Capture the cell that displays the provided text and extract its [x, y] central coordinate. 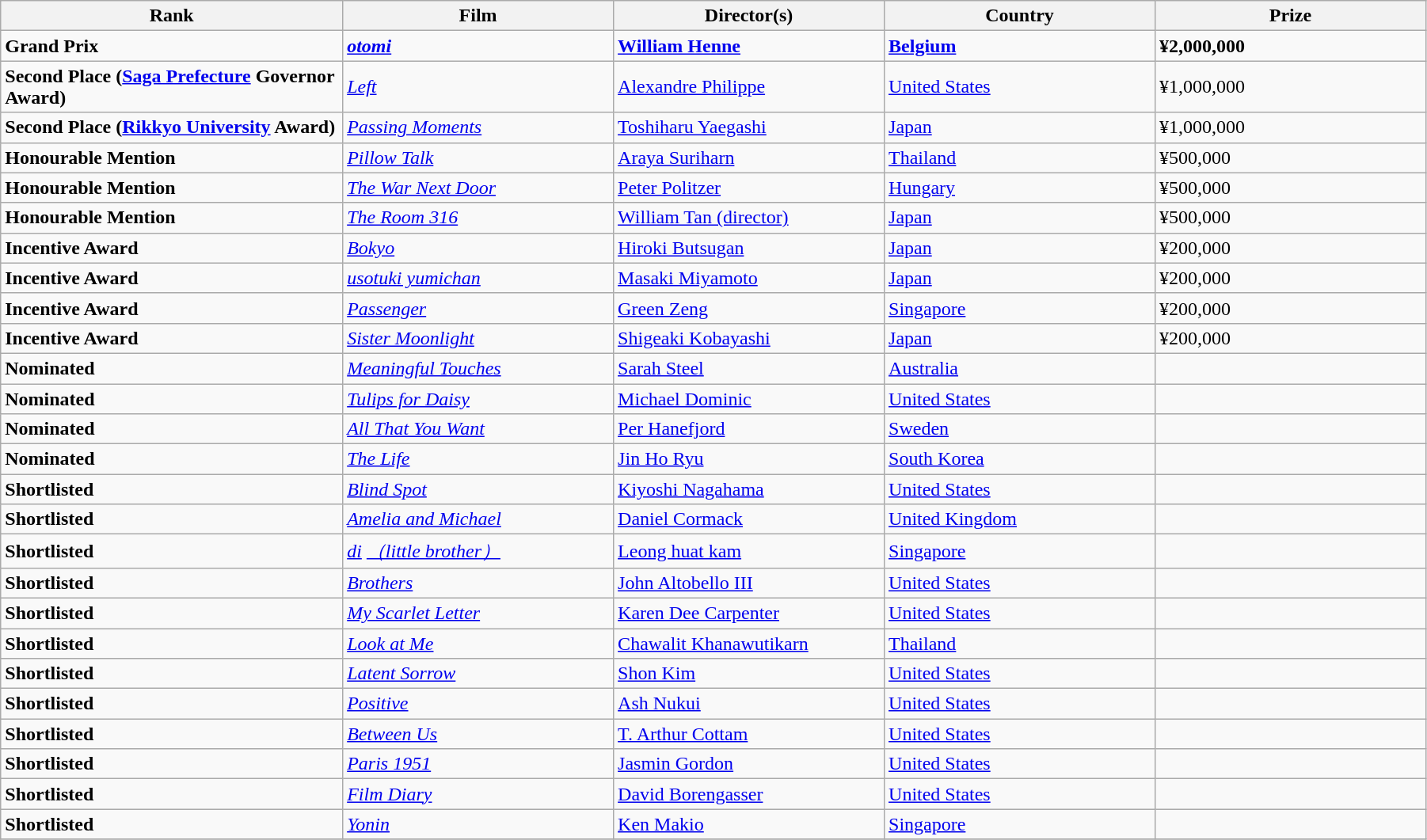
Brothers [478, 583]
Amelia and Michael [478, 519]
Film Diary [478, 794]
Chawalit Khanawutikarn [749, 644]
Pillow Talk [478, 158]
Rank [172, 16]
Sweden [1020, 429]
Belgium [1020, 46]
Country [1020, 16]
Hungary [1020, 188]
Positive [478, 704]
Film [478, 16]
di （little brother） [478, 551]
Tulips for Daisy [478, 398]
usotuki yumichan [478, 278]
Masaki Miyamoto [749, 278]
Jasmin Gordon [749, 764]
Alexandre Philippe [749, 87]
T. Arthur Cottam [749, 734]
Second Place (Rikkyo University Award) [172, 127]
Araya Suriharn [749, 158]
The Life [478, 459]
Jin Ho Ryu [749, 459]
Daniel Cormack [749, 519]
South Korea [1020, 459]
William Henne [749, 46]
Grand Prix [172, 46]
Left [478, 87]
The War Next Door [478, 188]
Sarah Steel [749, 368]
¥2,000,000 [1290, 46]
Shon Kim [749, 674]
Kiyoshi Nagahama [749, 489]
Karen Dee Carpenter [749, 613]
William Tan (director) [749, 218]
Look at Me [478, 644]
Michael Dominic [749, 398]
Passing Moments [478, 127]
Leong huat kam [749, 551]
Prize [1290, 16]
Between Us [478, 734]
All That You Want [478, 429]
Per Hanefjord [749, 429]
John Altobello III [749, 583]
Hiroki Butsugan [749, 248]
Paris 1951 [478, 764]
Meaningful Touches [478, 368]
otomi [478, 46]
Green Zeng [749, 308]
Blind Spot [478, 489]
Toshiharu Yaegashi [749, 127]
The Room 316 [478, 218]
Sister Moonlight [478, 338]
Bokyo [478, 248]
Second Place (Saga Prefecture Governor Award) [172, 87]
Shigeaki Kobayashi [749, 338]
My Scarlet Letter [478, 613]
Ken Makio [749, 824]
Ash Nukui [749, 704]
Latent Sorrow [478, 674]
Peter Politzer [749, 188]
David Borengasser [749, 794]
Australia [1020, 368]
Yonin [478, 824]
United Kingdom [1020, 519]
Passenger [478, 308]
Director(s) [749, 16]
